Pinpoint the cell where the given text exists, returning its [X, Y] midpoint coordinate. 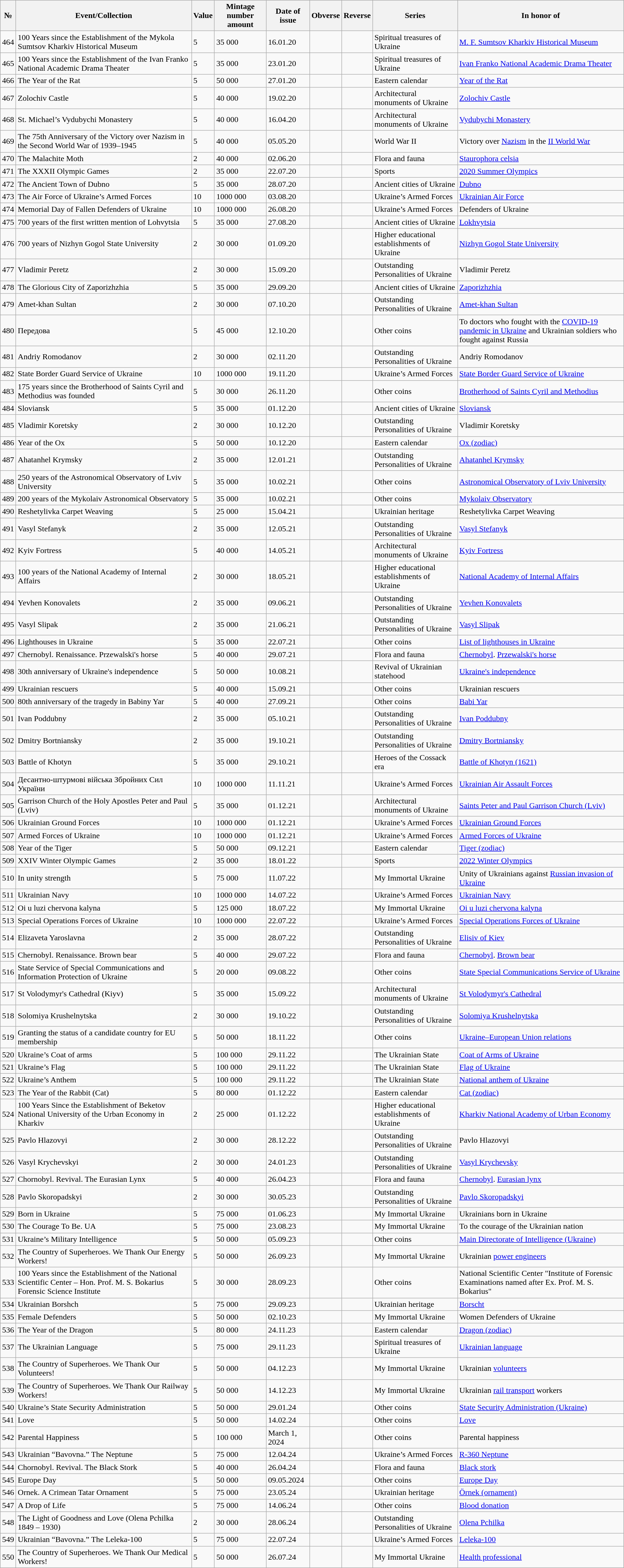
Ukrainian Air Force [541, 196]
29.07.22 [288, 955]
15.09.21 [288, 689]
Ukraine’s Military Intelligence [104, 1239]
28.06.24 [288, 1522]
The Glorious City of Zaporizhzhia [104, 287]
473 [8, 196]
The Courage To Be. UA [104, 1226]
Staurophora celsia [541, 158]
Obverse [326, 16]
100 years of the National Academy of Internal Affairs [104, 577]
467 [8, 98]
Örnek (ornament) [541, 1493]
Year of the Tiger [104, 848]
Defenders of Ukraine [541, 209]
The Light of Goodness and Love (Olena Pchilka 1849 – 1930) [104, 1522]
07.10.20 [288, 304]
15.09.20 [288, 270]
A Drop of Life [104, 1505]
Women Defenders of Ukraine [541, 1317]
80th anniversary of the tragedy in Babiny Yar [104, 701]
Chernobyl. Renaissance. Przewalski's horse [104, 654]
Ukraine’s Anthem [104, 1080]
Ivan Franko National Academic Drama Theater [541, 63]
Black stork [541, 1467]
15.09.22 [288, 994]
528 [8, 1197]
26.04.24 [288, 1467]
Elisiv of Kiev [541, 938]
546 [8, 1493]
465 [8, 63]
Передова [104, 331]
516 [8, 972]
24.01.23 [288, 1162]
The Country of Superheroes. We Thank Our Volunteers! [104, 1368]
45 000 [240, 331]
Ukrainian Borshch [104, 1304]
529 [8, 1214]
488 [8, 482]
Health professional [541, 1557]
18.01.22 [288, 861]
Kharkiv National Academy of Urban Economy [541, 1114]
16.01.20 [288, 42]
Astronomical Observatory of Lviv University [541, 482]
02.06.20 [288, 158]
492 [8, 550]
The Air Force of Ukraine’s Armed Forces [104, 196]
507 [8, 836]
The ХХXІІ Olympic Games [104, 171]
520 [8, 1054]
536 [8, 1330]
501 [8, 718]
503 [8, 762]
Ukrainian “Bavovna.” The Neptune [104, 1455]
Saints Peter and Paul Garrison Church (Lviv) [541, 805]
28.12.22 [288, 1141]
519 [8, 1037]
500 [8, 701]
Female Defenders [104, 1317]
Ukraine’s State Security Administration [104, 1408]
22.07.21 [288, 642]
522 [8, 1080]
27.08.20 [288, 222]
Battle of Khotyn [104, 762]
480 [8, 331]
01.12.20 [288, 408]
19.10.21 [288, 740]
12.01.21 [288, 460]
Ukrainians born in Ukraine [541, 1214]
World War II [415, 141]
474 [8, 209]
List of lighthouses in Ukraine [541, 642]
175 years since the Brotherhood of Saints Cyril and Methodius was founded [104, 391]
04.12.23 [288, 1368]
250 years of the Astronomical Observatory of Lviv University [104, 482]
05.10.21 [288, 718]
542 [8, 1438]
521 [8, 1067]
The Malachite Moth [104, 158]
15.04.21 [288, 511]
22.07.22 [288, 921]
Ukrainian rail transport workers [541, 1390]
Vydubychi Monastery [541, 119]
545 [8, 1480]
10.08.21 [288, 672]
19.10.22 [288, 1015]
526 [8, 1162]
Event/Collection [104, 16]
515 [8, 955]
548 [8, 1522]
14.02.24 [288, 1420]
19.02.20 [288, 98]
525 [8, 1141]
Heroes of the Cossack era [415, 762]
483 [8, 391]
504 [8, 784]
The Ancient Town of Dubno [104, 184]
Coat of Arms of Ukraine [541, 1054]
700 years of Nizhyn Gogol State University [104, 244]
Десантно-штурмові війська Збройних Сил України [104, 784]
24.11.23 [288, 1330]
Brotherhood of Saints Cyril and Methodius [541, 391]
535 [8, 1317]
14.07.22 [288, 895]
478 [8, 287]
Chernobyl. Renaissance. Brown bear [104, 955]
509 [8, 861]
Memorial Day of Fallen Defenders of Ukraine [104, 209]
22.07.20 [288, 171]
Tiger (zodiac) [541, 848]
Ukrainian volunteers [541, 1368]
Garrison Church of the Holy Apostles Peter and Paul (Lviv) [104, 805]
Blood donation [541, 1505]
05.05.20 [288, 141]
Ukraine’s Coat of arms [104, 1054]
487 [8, 460]
27.01.20 [288, 81]
Zaporizhzhia [541, 287]
2020 Summer Olympics [541, 171]
20 000 [240, 972]
28.09.23 [288, 1282]
508 [8, 848]
23.01.20 [288, 63]
498 [8, 672]
495 [8, 624]
543 [8, 1455]
March 1, 2024 [288, 1438]
527 [8, 1179]
21.06.21 [288, 624]
Parental happiness [541, 1438]
475 [8, 222]
09.06.21 [288, 603]
502 [8, 740]
Ukraine–European Union relations [541, 1037]
30th anniversary of Ukraine's independence [104, 672]
XXIV Winter Olympic Games [104, 861]
517 [8, 994]
Borscht [541, 1304]
Nizhyn Gogol State University [541, 244]
01.06.23 [288, 1214]
11.07.22 [288, 878]
464 [8, 42]
St. Michael’s Vydubychi Monastery [104, 119]
№ [8, 16]
In unity strength [104, 878]
State Service of Special Communications and Information Protection of Ukraine [104, 972]
National Academy of Internal Affairs [541, 577]
28.07.22 [288, 938]
09.12.21 [288, 848]
State Security Administration (Ukraine) [541, 1408]
Value [203, 16]
22.07.24 [288, 1540]
486 [8, 443]
09.05.2024 [288, 1480]
Mintage number amount [240, 16]
To doctors who fought with the COVID-19 pandemic in Ukraine and Ukrainian soldiers who fought against Russia [541, 331]
125 000 [240, 908]
493 [8, 577]
01.09.20 [288, 244]
Series [415, 16]
484 [8, 408]
485 [8, 426]
26.04.23 [288, 1179]
100 Years since the Establishment of the Mykola Sumtsov Kharkiv Historical Museum [104, 42]
02.10.23 [288, 1317]
12.10.20 [288, 331]
200 years of the Mykolaiv Astronomical Observatory [104, 499]
St Volodymyr's Cathedral (Kiyv) [104, 994]
512 [8, 908]
490 [8, 511]
Chornobyl. Revival. The Black Stork [104, 1467]
524 [8, 1114]
Mykolaiv Observatory [541, 499]
Granting the status of a candidate country for EU membership [104, 1037]
Chernobyl. Eurasian lynx [541, 1179]
To the courage of the Ukrainian nation [541, 1226]
National Scientific Center "Institute of Forensic Examinations named after Ex. Prof. M. S. Bokarius" [541, 1282]
14.06.24 [288, 1505]
Ukrainian Air Assault Forces [541, 784]
29.07.21 [288, 654]
2022 Winter Olympics [541, 861]
Lighthouses in Ukraine [104, 642]
494 [8, 603]
Unity of Ukrainians against Russian invasion of Ukraine [541, 878]
Vasyl Krychevskyi [104, 1162]
18.05.21 [288, 577]
533 [8, 1282]
05.09.23 [288, 1239]
481 [8, 357]
Ukraine's independence [541, 672]
472 [8, 184]
18.07.22 [288, 908]
R-360 Neptune [541, 1455]
23.05.24 [288, 1493]
541 [8, 1420]
Ukraine’s Flag [104, 1067]
471 [8, 171]
The Country of Superheroes. We Thank Our Railway Workers! [104, 1390]
State Special Communications Service of Ukraine [541, 972]
531 [8, 1239]
29.11.23 [288, 1347]
Ukrainian power engineers [541, 1256]
470 [8, 158]
14.05.21 [288, 550]
514 [8, 938]
Parental Happiness [104, 1438]
29.09.23 [288, 1304]
540 [8, 1408]
Ornek. A Crimean Tatar Ornament [104, 1493]
Babi Yar [541, 701]
M. F. Sumtsov Kharkiv Historical Museum [541, 42]
544 [8, 1467]
547 [8, 1505]
Lokhvytsia [541, 222]
Battle of Khotyn (1621) [541, 762]
100 Years since the Establishment of the Ivan Franko National Academic Drama Theater [104, 63]
Vasyl Krychevsky [541, 1162]
28.07.20 [288, 184]
Born in Ukraine [104, 1214]
National anthem of Ukraine [541, 1080]
534 [8, 1304]
477 [8, 270]
12.04.24 [288, 1455]
29.09.20 [288, 287]
538 [8, 1368]
496 [8, 642]
23.08.23 [288, 1226]
100 Years Since the Establishment of Beketov National University of the Urban Economy in Kharkiv [104, 1114]
530 [8, 1226]
511 [8, 895]
The Year of the Rabbit (Cat) [104, 1092]
Flag of Ukraine [541, 1067]
09.08.22 [288, 972]
Year of the Rat [541, 81]
Year of the Ox [104, 443]
491 [8, 528]
26.08.20 [288, 209]
26.07.24 [288, 1557]
The Country of Superheroes. We Thank Our Medical Workers! [104, 1557]
11.11.21 [288, 784]
505 [8, 805]
Dragon (zodiac) [541, 1330]
In honor of [541, 16]
469 [8, 141]
Dubno [541, 184]
537 [8, 1347]
539 [8, 1390]
Cat (zodiac) [541, 1092]
27.09.21 [288, 701]
19.11.20 [288, 374]
100 Years since the Establishment of the National Scientific Center – Hon. Prof. M. S. Bokarius Forensic Science Institute [104, 1282]
Revival of Ukrainian statehood [415, 672]
The Year of the Rat [104, 81]
549 [8, 1540]
18.11.22 [288, 1037]
Leleka-100 [541, 1540]
499 [8, 689]
510 [8, 878]
Main Directorate of Intelligence (Ukraine) [541, 1239]
523 [8, 1092]
518 [8, 1015]
16.04.20 [288, 119]
Ukrainian “Bavovna.” The Leleka-100 [104, 1540]
03.08.20 [288, 196]
Date of issue [288, 16]
Chernobyl. Przewalski's horse [541, 654]
479 [8, 304]
26.09.23 [288, 1256]
506 [8, 823]
14.12.23 [288, 1390]
476 [8, 244]
466 [8, 81]
513 [8, 921]
The Country of Superheroes. We Thank Our Energy Workers! [104, 1256]
02.11.20 [288, 357]
The 75th Anniversary of the Victory over Nazism in the Second World War of 1939–1945 [104, 141]
Ukrainian language [541, 1347]
Victory over Nazism in the ІІ World War [541, 141]
St Volodymyr's Cathedral [541, 994]
Chernobyl. Brown bear [541, 955]
700 years of the first written mention of Lohvytsia [104, 222]
497 [8, 654]
The Year of the Dragon [104, 1330]
468 [8, 119]
Chornobyl. Revival. The Eurasian Lynx [104, 1179]
532 [8, 1256]
12.05.21 [288, 528]
The Ukrainian Language [104, 1347]
29.01.24 [288, 1408]
Elizaveta Yaroslavna [104, 938]
482 [8, 374]
489 [8, 499]
Reverse [357, 16]
30.05.23 [288, 1197]
26.11.20 [288, 391]
Olena Pchilka [541, 1522]
550 [8, 1557]
29.10.21 [288, 762]
Ox (zodiac) [541, 443]
